Locate the cell with the specified text and output its [x, y] center coordinate. 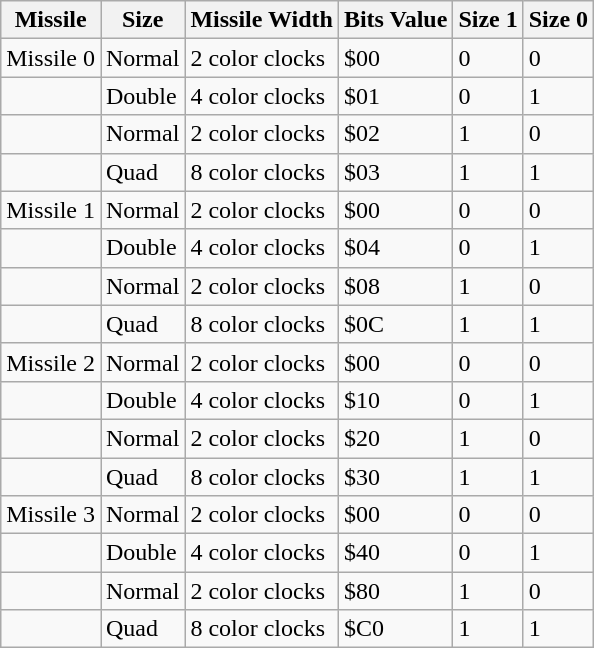
$04 [395, 248]
Missile 3 [51, 515]
Missile 0 [51, 58]
Size 0 [558, 20]
$40 [395, 553]
$80 [395, 591]
$02 [395, 134]
Missile [51, 20]
Missile 1 [51, 210]
$20 [395, 438]
Missile 2 [51, 362]
Missile Width [262, 20]
$30 [395, 477]
$C0 [395, 629]
$08 [395, 286]
Bits Value [395, 20]
$03 [395, 172]
$0C [395, 324]
$01 [395, 96]
Size [142, 20]
$10 [395, 400]
Size 1 [488, 20]
